Search for the cell housing the specified text and yield its (X, Y) center coordinate. 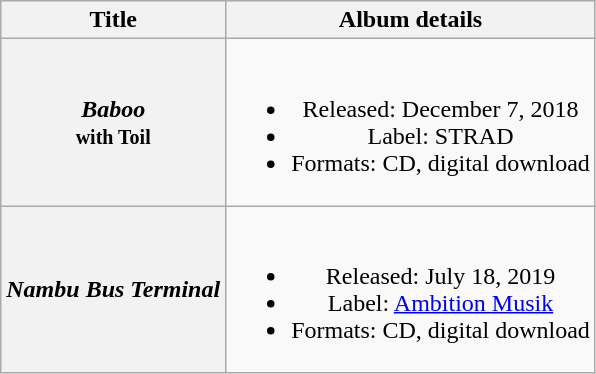
Released: July 18, 2019Label: Ambition MusikFormats: CD, digital download (411, 290)
Title (114, 20)
Album details (411, 20)
Released: December 7, 2018Label: STRADFormats: CD, digital download (411, 122)
Baboo with Toil (114, 122)
Nambu Bus Terminal (114, 290)
